Return the (x, y) coordinate for the center point of the cell that contains the specified text.  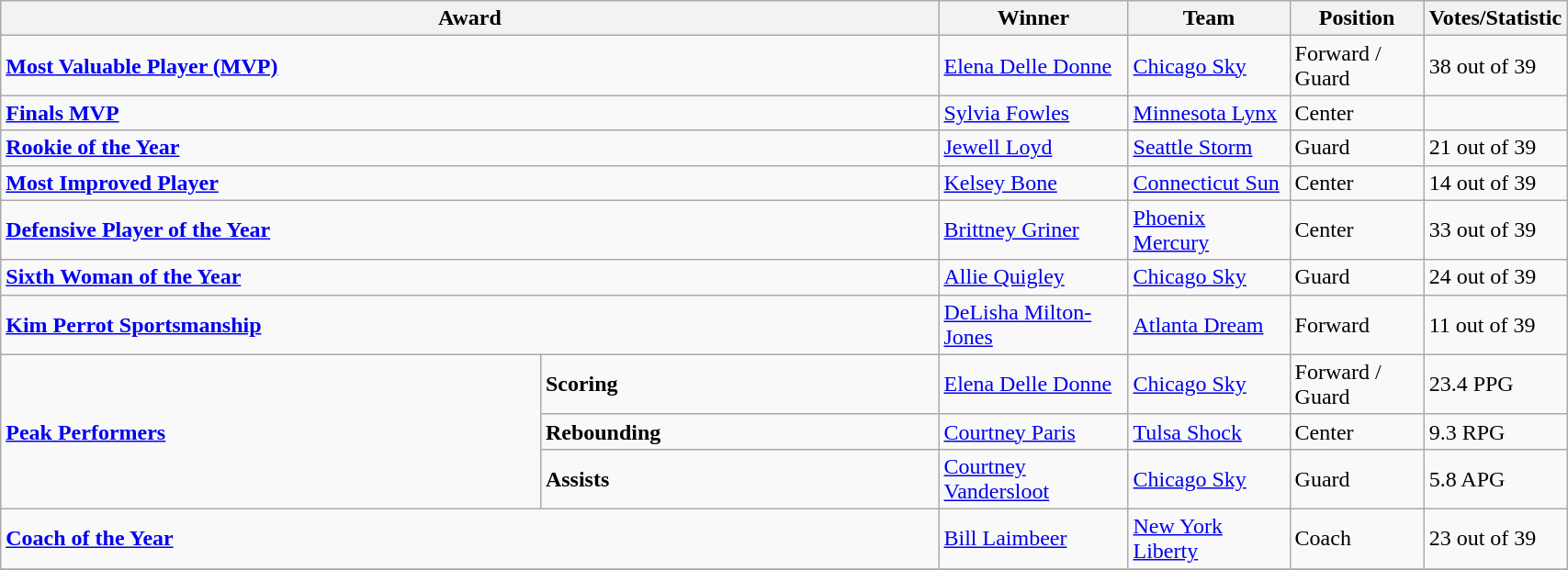
Minnesota Lynx (1209, 113)
23.4 PPG (1495, 384)
38 out of 39 (1495, 66)
5.8 APG (1495, 479)
9.3 RPG (1495, 431)
Forward (1357, 325)
Award (470, 18)
Most Valuable Player (MVP) (470, 66)
New York Liberty (1209, 538)
Position (1357, 18)
Allie Quigley (1033, 277)
Coach of the Year (470, 538)
24 out of 39 (1495, 277)
21 out of 39 (1495, 148)
Most Improved Player (470, 183)
23 out of 39 (1495, 538)
14 out of 39 (1495, 183)
Peak Performers (271, 431)
Assists (739, 479)
Team (1209, 18)
Votes/Statistic (1495, 18)
33 out of 39 (1495, 229)
Finals MVP (470, 113)
Kim Perrot Sportsmanship (470, 325)
Winner (1033, 18)
Jewell Loyd (1033, 148)
Courtney Paris (1033, 431)
Kelsey Bone (1033, 183)
Atlanta Dream (1209, 325)
Connecticut Sun (1209, 183)
Bill Laimbeer (1033, 538)
Defensive Player of the Year (470, 229)
Seattle Storm (1209, 148)
11 out of 39 (1495, 325)
Rookie of the Year (470, 148)
Sylvia Fowles (1033, 113)
DeLisha Milton-Jones (1033, 325)
Sixth Woman of the Year (470, 277)
Phoenix Mercury (1209, 229)
Scoring (739, 384)
Tulsa Shock (1209, 431)
Coach (1357, 538)
Courtney Vandersloot (1033, 479)
Rebounding (739, 431)
Brittney Griner (1033, 229)
